Find where the given text appears and provide that cell's center as [x, y] coordinate. 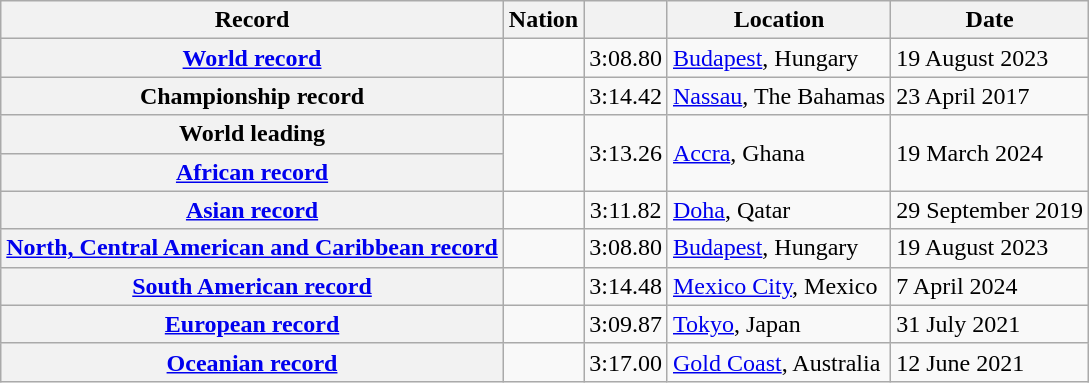
World record [252, 58]
Accra, Ghana [778, 153]
Tokyo, Japan [778, 324]
Mexico City, Mexico [778, 286]
7 April 2024 [990, 286]
European record [252, 324]
12 June 2021 [990, 362]
World leading [252, 134]
3:14.48 [626, 286]
Doha, Qatar [778, 210]
23 April 2017 [990, 96]
African record [252, 172]
Gold Coast, Australia [778, 362]
Nassau, The Bahamas [778, 96]
3:09.87 [626, 324]
Record [252, 20]
Oceanian record [252, 362]
3:17.00 [626, 362]
19 March 2024 [990, 153]
South American record [252, 286]
3:14.42 [626, 96]
Location [778, 20]
Nation [543, 20]
North, Central American and Caribbean record [252, 248]
3:13.26 [626, 153]
29 September 2019 [990, 210]
31 July 2021 [990, 324]
Championship record [252, 96]
3:11.82 [626, 210]
Asian record [252, 210]
Date [990, 20]
